Detect which cell encompasses the target text, then output its (x, y) center coordinate. 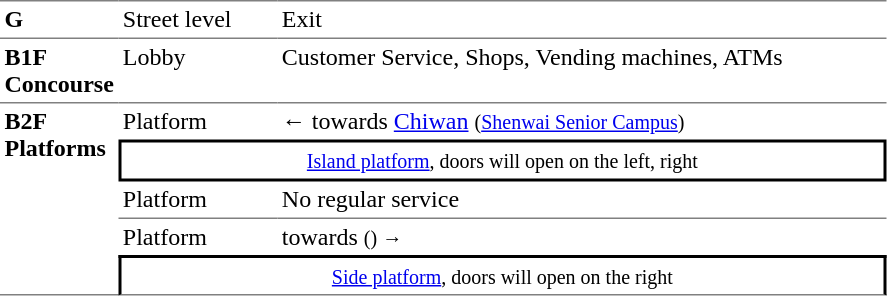
← towards Chiwan (Shenwai Senior Campus) (582, 122)
Lobby (198, 71)
No regular service (582, 201)
Island platform, doors will open on the left, right (502, 161)
Street level (198, 19)
B2FPlatforms (59, 200)
B1FConcourse (59, 71)
towards () → (582, 237)
Side platform, doors will open on the right (502, 275)
G (59, 19)
Exit (582, 19)
Customer Service, Shops, Vending machines, ATMs (582, 71)
